Capture the cell that displays the provided text and extract its [x, y] central coordinate. 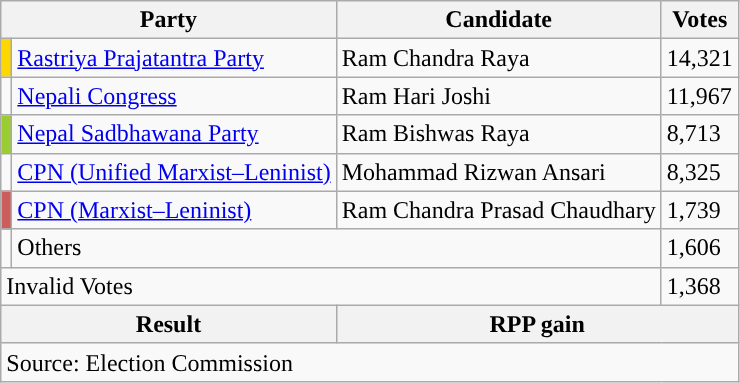
Votes [700, 20]
11,967 [700, 96]
Party [168, 20]
1,606 [700, 248]
8,325 [700, 172]
Candidate [498, 20]
Source: Election Commission [370, 362]
Invalid Votes [331, 286]
Ram Chandra Raya [498, 58]
8,713 [700, 134]
1,368 [700, 286]
14,321 [700, 58]
Rastriya Prajatantra Party [174, 58]
Others [336, 248]
Result [168, 324]
Ram Bishwas Raya [498, 134]
RPP gain [537, 324]
CPN (Unified Marxist–Leninist) [174, 172]
Ram Chandra Prasad Chaudhary [498, 210]
Nepali Congress [174, 96]
Mohammad Rizwan Ansari [498, 172]
Nepal Sadbhawana Party [174, 134]
CPN (Marxist–Leninist) [174, 210]
Ram Hari Joshi [498, 96]
1,739 [700, 210]
